Scan for the cell matching the given text and deliver its (X, Y) coordinate at center. 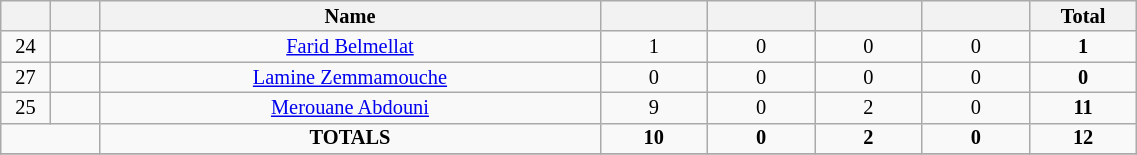
24 (26, 46)
10 (654, 138)
12 (1082, 138)
Name (350, 16)
Lamine Zemmamouche (350, 78)
27 (26, 78)
Total (1082, 16)
9 (654, 108)
Merouane Abdouni (350, 108)
11 (1082, 108)
TOTALS (350, 138)
Farid Belmellat (350, 46)
25 (26, 108)
